Determine the (X, Y) coordinate at the center of the cell enclosing the given text.  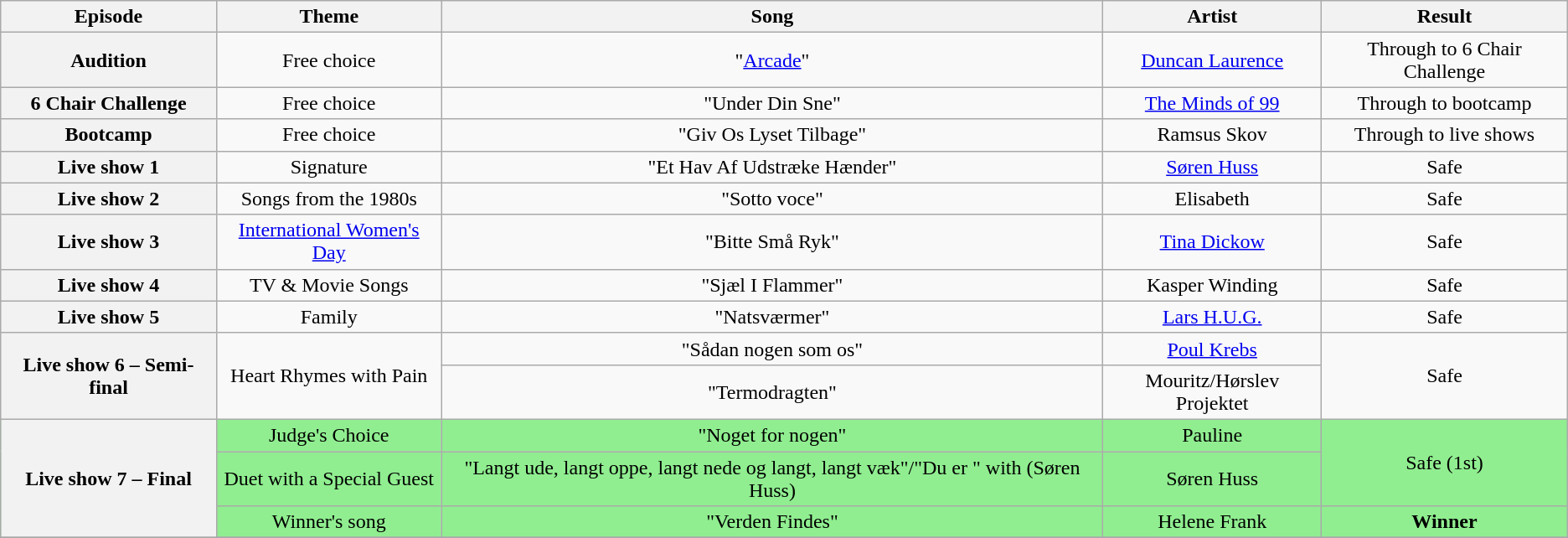
"Natsværmer" (772, 317)
Kasper Winding (1213, 285)
TV & Movie Songs (328, 285)
Live show 4 (109, 285)
Audition (109, 60)
Family (328, 317)
Theme (328, 17)
Poul Krebs (1213, 349)
"Sådan nogen som os" (772, 349)
Safe (1st) (1445, 463)
Lars H.U.G. (1213, 317)
Result (1445, 17)
"Sjæl I Flammer" (772, 285)
Episode (109, 17)
Live show 7 – Final (109, 478)
Live show 6 – Semi-final (109, 375)
Bootcamp (109, 135)
Winner's song (328, 522)
Signature (328, 167)
"Langt ude, langt oppe, langt nede og langt, langt væk"/"Du er " with (Søren Huss) (772, 478)
Live show 3 (109, 241)
Duet with a Special Guest (328, 478)
Helene Frank (1213, 522)
"Arcade" (772, 60)
Through to 6 Chair Challenge (1445, 60)
"Termodragten" (772, 392)
Live show 2 (109, 199)
Duncan Laurence (1213, 60)
Mouritz/Hørslev Projektet (1213, 392)
Tina Dickow (1213, 241)
Song (772, 17)
Ramsus Skov (1213, 135)
Judge's Choice (328, 435)
Elisabeth (1213, 199)
Live show 1 (109, 167)
International Women's Day (328, 241)
Through to bootcamp (1445, 103)
"Verden Findes" (772, 522)
"Sotto voce" (772, 199)
Through to live shows (1445, 135)
"Bitte Små Ryk" (772, 241)
"Noget for nogen" (772, 435)
"Under Din Sne" (772, 103)
Songs from the 1980s (328, 199)
Winner (1445, 522)
"Et Hav Af Udstræke Hænder" (772, 167)
Pauline (1213, 435)
6 Chair Challenge (109, 103)
Heart Rhymes with Pain (328, 375)
Live show 5 (109, 317)
"Giv Os Lyset Tilbage" (772, 135)
The Minds of 99 (1213, 103)
Artist (1213, 17)
